Output the (X, Y) coordinate of the center of the cell containing the given text.  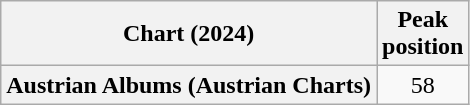
Austrian Albums (Austrian Charts) (189, 85)
Peakposition (423, 34)
Chart (2024) (189, 34)
58 (423, 85)
